Find where the given text appears and provide that cell's center as (x, y) coordinate. 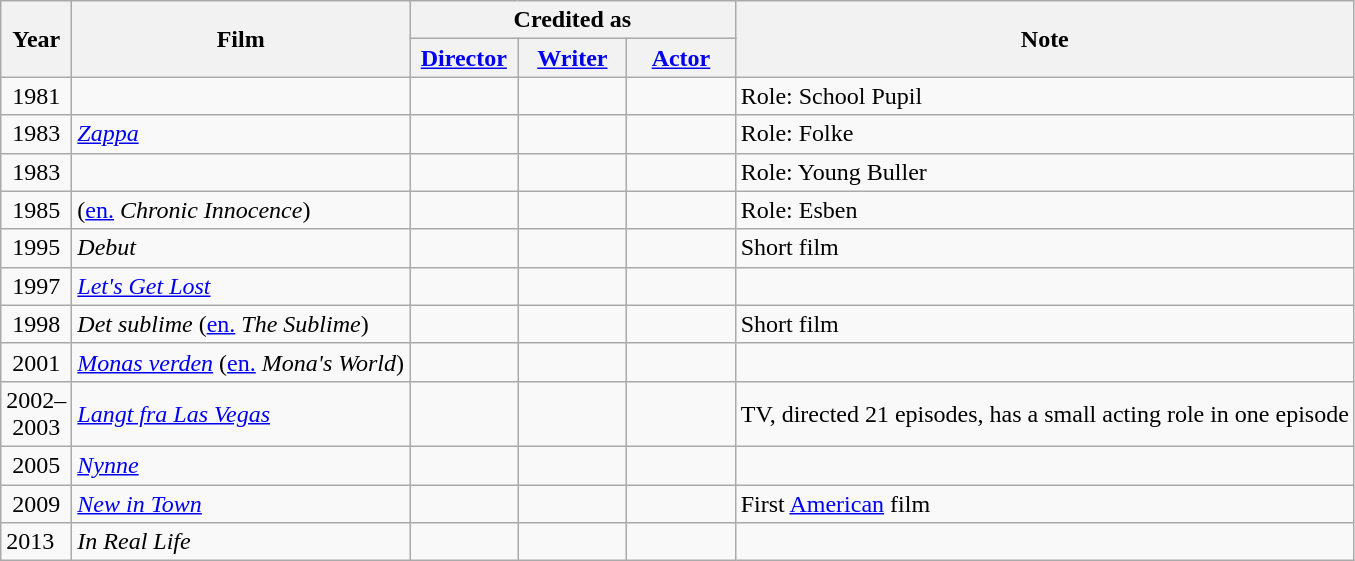
Note (1044, 39)
Role: Young Buller (1044, 172)
Writer (572, 58)
Let's Get Lost (241, 286)
Det sublime (en. The Sublime) (241, 324)
Year (36, 39)
(en. Chronic Innocence) (241, 210)
In Real Life (241, 542)
Actor (682, 58)
Credited as (573, 20)
Film (241, 39)
Langt fra Las Vegas (241, 414)
1985 (36, 210)
2013 (36, 542)
1998 (36, 324)
2002–2003 (36, 414)
Zappa (241, 134)
Nynne (241, 465)
2005 (36, 465)
Role: School Pupil (1044, 96)
Monas verden (en. Mona's World) (241, 362)
1981 (36, 96)
TV, directed 21 episodes, has a small acting role in one episode (1044, 414)
Role: Esben (1044, 210)
2001 (36, 362)
Debut (241, 248)
1997 (36, 286)
Role: Folke (1044, 134)
2009 (36, 503)
First American film (1044, 503)
Director (464, 58)
1995 (36, 248)
New in Town (241, 503)
